Identify which cell holds the provided text, then report its [X, Y] central coordinate. 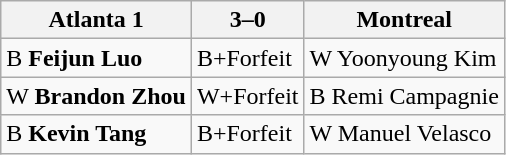
B Remi Campagnie [404, 96]
B Feijun Luo [96, 58]
W Manuel Velasco [404, 134]
W Yoonyoung Kim [404, 58]
W Brandon Zhou [96, 96]
3–0 [248, 20]
Atlanta 1 [96, 20]
Montreal [404, 20]
B Kevin Tang [96, 134]
W+Forfeit [248, 96]
